Find where the given text appears and provide that cell's center as (X, Y) coordinate. 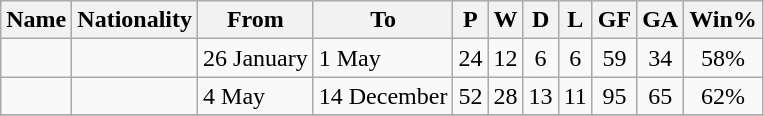
W (506, 20)
58% (724, 58)
65 (660, 96)
34 (660, 58)
1 May (383, 58)
4 May (256, 96)
To (383, 20)
L (575, 20)
GF (614, 20)
52 (470, 96)
95 (614, 96)
11 (575, 96)
28 (506, 96)
12 (506, 58)
P (470, 20)
Win% (724, 20)
D (540, 20)
14 December (383, 96)
From (256, 20)
62% (724, 96)
GA (660, 20)
59 (614, 58)
Name (36, 20)
13 (540, 96)
26 January (256, 58)
Nationality (135, 20)
24 (470, 58)
